Output the (X, Y) coordinate of the center of the cell containing the given text.  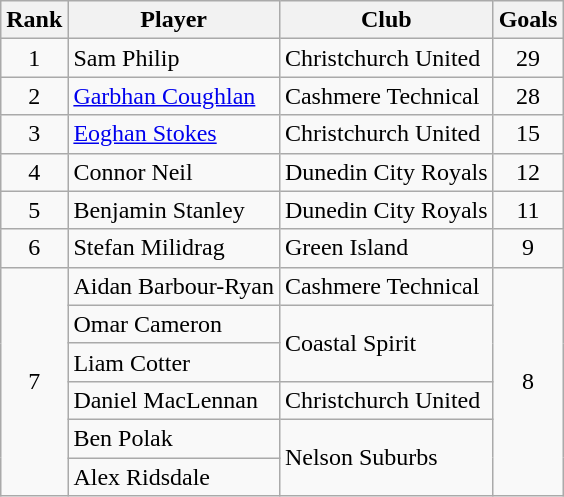
15 (528, 134)
4 (34, 172)
Club (386, 20)
Stefan Milidrag (174, 248)
Garbhan Coughlan (174, 96)
Omar Cameron (174, 324)
Alex Ridsdale (174, 477)
8 (528, 381)
11 (528, 210)
Goals (528, 20)
2 (34, 96)
12 (528, 172)
Rank (34, 20)
9 (528, 248)
Aidan Barbour-Ryan (174, 286)
28 (528, 96)
6 (34, 248)
Green Island (386, 248)
3 (34, 134)
7 (34, 381)
Liam Cotter (174, 362)
Coastal Spirit (386, 343)
Connor Neil (174, 172)
Benjamin Stanley (174, 210)
Ben Polak (174, 438)
Daniel MacLennan (174, 400)
Nelson Suburbs (386, 457)
Sam Philip (174, 58)
1 (34, 58)
Player (174, 20)
29 (528, 58)
5 (34, 210)
Eoghan Stokes (174, 134)
